Provide the (X, Y) coordinate of the cell's center where the given text is located.  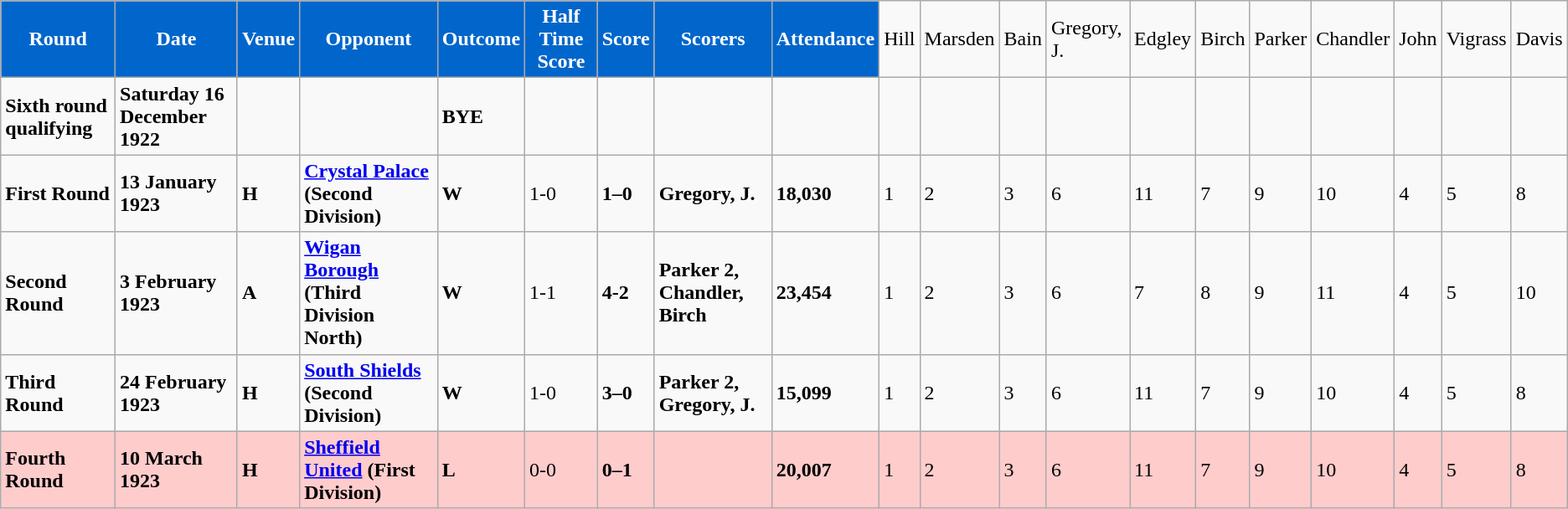
Marsden (960, 39)
First Round (59, 193)
Bain (1023, 39)
Attendance (825, 39)
Parker (1281, 39)
Venue (268, 39)
Scorers (713, 39)
10 March 1923 (177, 470)
13 January 1923 (177, 193)
Second Round (59, 293)
South Shields (Second Division) (369, 393)
Hill (900, 39)
Edgley (1163, 39)
1–0 (626, 193)
BYE (481, 116)
Birch (1223, 39)
Sixth round qualifying (59, 116)
20,007 (825, 470)
John (1418, 39)
0-0 (561, 470)
Chandler (1354, 39)
23,454 (825, 293)
Sheffield United (First Division) (369, 470)
Wigan Borough (Third Division North) (369, 293)
A (268, 293)
Third Round (59, 393)
24 February 1923 (177, 393)
L (481, 470)
Vigrass (1476, 39)
Saturday 16 December 1922 (177, 116)
Score (626, 39)
3 February 1923 (177, 293)
Fourth Round (59, 470)
1-1 (561, 293)
15,099 (825, 393)
Davis (1540, 39)
Opponent (369, 39)
0–1 (626, 470)
Outcome (481, 39)
Round (59, 39)
Date (177, 39)
18,030 (825, 193)
Parker 2, Gregory, J. (713, 393)
Parker 2, Chandler, Birch (713, 293)
Half Time Score (561, 39)
3–0 (626, 393)
4-2 (626, 293)
Crystal Palace (Second Division) (369, 193)
